Identify which cell holds the provided text, then report its [X, Y] central coordinate. 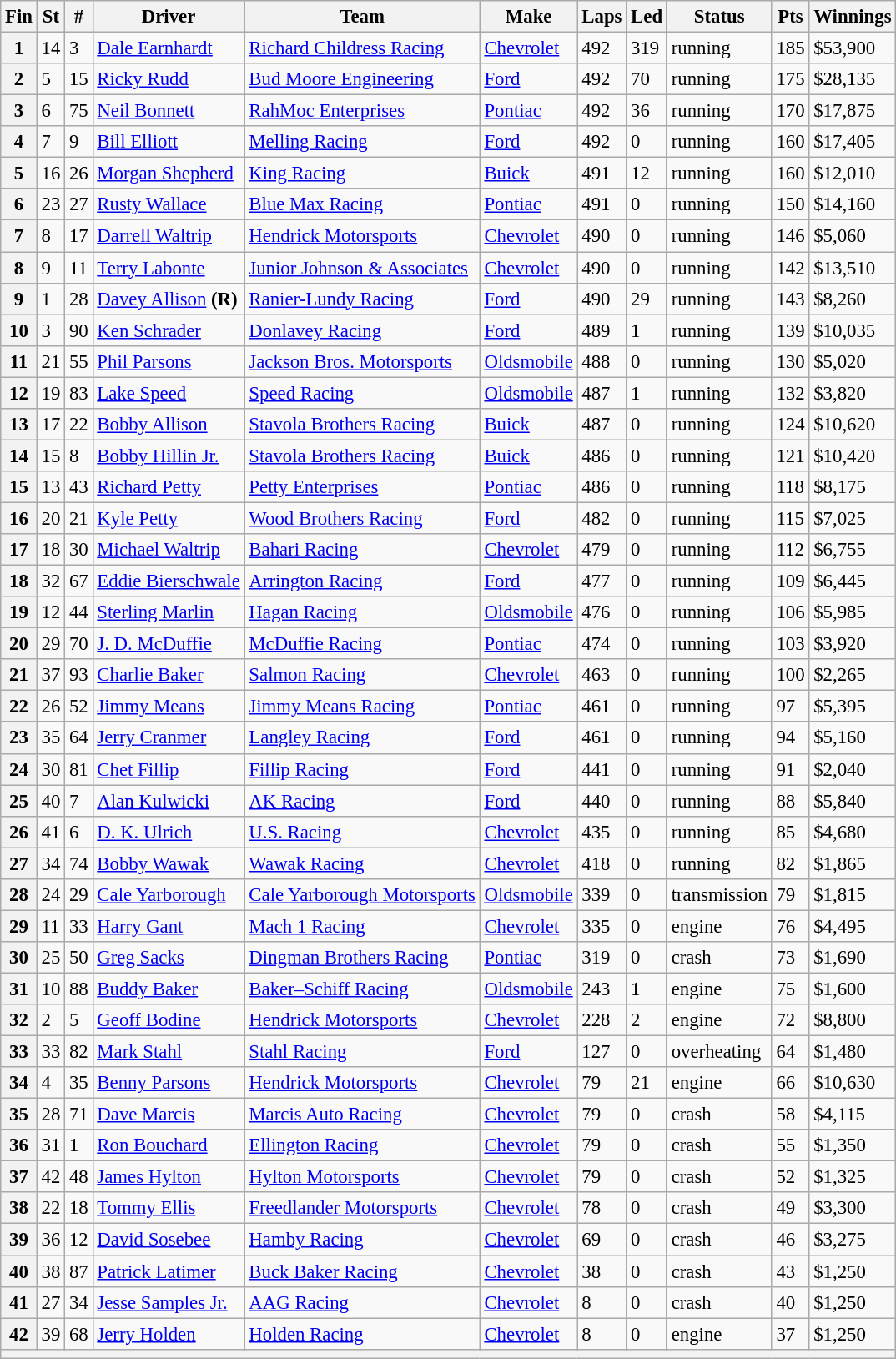
Morgan Shepherd [169, 174]
Blue Max Racing [362, 204]
76 [791, 926]
Jimmy Means Racing [362, 707]
AK Racing [362, 801]
U.S. Racing [362, 832]
$2,040 [853, 769]
489 [602, 330]
$5,395 [853, 707]
339 [602, 895]
$5,985 [853, 612]
477 [602, 581]
Buddy Baker [169, 989]
83 [78, 393]
Harry Gant [169, 926]
435 [602, 832]
$10,620 [853, 425]
73 [791, 958]
Tommy Ellis [169, 1209]
335 [602, 926]
D. K. Ulrich [169, 832]
Fillip Racing [362, 769]
Neil Bonnett [169, 111]
St [50, 17]
Eddie Bierschwale [169, 581]
243 [602, 989]
$1,815 [853, 895]
Mach 1 Racing [362, 926]
$8,175 [853, 487]
118 [791, 487]
Michael Waltrip [169, 550]
Winnings [853, 17]
Jimmy Means [169, 707]
$1,865 [853, 863]
Ken Schrader [169, 330]
$1,325 [853, 1177]
85 [791, 832]
$10,420 [853, 456]
Arrington Racing [362, 581]
228 [602, 1020]
Jackson Bros. Motorsports [362, 361]
66 [791, 1083]
Lake Speed [169, 393]
Status [719, 17]
$8,800 [853, 1020]
Hamby Racing [362, 1240]
Junior Johnson & Associates [362, 268]
$3,820 [853, 393]
72 [791, 1020]
Dingman Brothers Racing [362, 958]
Fin [19, 17]
91 [791, 769]
112 [791, 550]
Holden Racing [362, 1334]
$4,680 [853, 832]
Terry Labonte [169, 268]
418 [602, 863]
$3,920 [853, 644]
Dave Marcis [169, 1115]
Jesse Samples Jr. [169, 1302]
Greg Sacks [169, 958]
476 [602, 612]
$1,350 [853, 1145]
$14,160 [853, 204]
J. D. McDuffie [169, 644]
67 [78, 581]
$1,480 [853, 1052]
Kyle Petty [169, 518]
$4,115 [853, 1115]
$5,160 [853, 738]
440 [602, 801]
Rusty Wallace [169, 204]
87 [78, 1271]
Led [647, 17]
146 [791, 236]
58 [791, 1115]
Richard Childress Racing [362, 48]
$5,060 [853, 236]
Ranier-Lundy Racing [362, 299]
Melling Racing [362, 142]
Donlavey Racing [362, 330]
463 [602, 675]
Benny Parsons [169, 1083]
Pts [791, 17]
$6,445 [853, 581]
90 [78, 330]
175 [791, 79]
Bobby Wawak [169, 863]
103 [791, 644]
Salmon Racing [362, 675]
139 [791, 330]
King Racing [362, 174]
Wawak Racing [362, 863]
185 [791, 48]
# [78, 17]
48 [78, 1177]
Bud Moore Engineering [362, 79]
Buck Baker Racing [362, 1271]
69 [602, 1240]
143 [791, 299]
441 [602, 769]
Charlie Baker [169, 675]
Stahl Racing [362, 1052]
Mark Stahl [169, 1052]
Patrick Latimer [169, 1271]
Speed Racing [362, 393]
81 [78, 769]
93 [78, 675]
Bobby Hillin Jr. [169, 456]
Cale Yarborough Motorsports [362, 895]
115 [791, 518]
McDuffie Racing [362, 644]
130 [791, 361]
Langley Racing [362, 738]
$3,275 [853, 1240]
$12,010 [853, 174]
Wood Brothers Racing [362, 518]
$8,260 [853, 299]
97 [791, 707]
$3,300 [853, 1209]
Team [362, 17]
46 [791, 1240]
Ellington Racing [362, 1145]
$13,510 [853, 268]
170 [791, 111]
RahMoc Enterprises [362, 111]
Ron Bouchard [169, 1145]
James Hylton [169, 1177]
transmission [719, 895]
479 [602, 550]
$10,630 [853, 1083]
$5,020 [853, 361]
68 [78, 1334]
Marcis Auto Racing [362, 1115]
$5,840 [853, 801]
109 [791, 581]
49 [791, 1209]
150 [791, 204]
$4,495 [853, 926]
Alan Kulwicki [169, 801]
Bahari Racing [362, 550]
Hagan Racing [362, 612]
Phil Parsons [169, 361]
AAG Racing [362, 1302]
$53,900 [853, 48]
44 [78, 612]
124 [791, 425]
$7,025 [853, 518]
100 [791, 675]
Freedlander Motorsports [362, 1209]
Dale Earnhardt [169, 48]
74 [78, 863]
Darrell Waltrip [169, 236]
94 [791, 738]
$2,265 [853, 675]
142 [791, 268]
50 [78, 958]
$17,405 [853, 142]
overheating [719, 1052]
David Sosebee [169, 1240]
71 [78, 1115]
Richard Petty [169, 487]
Make [529, 17]
127 [602, 1052]
$28,135 [853, 79]
Geoff Bodine [169, 1020]
Laps [602, 17]
$1,690 [853, 958]
$17,875 [853, 111]
Chet Fillip [169, 769]
Jerry Cranmer [169, 738]
132 [791, 393]
Petty Enterprises [362, 487]
Bill Elliott [169, 142]
106 [791, 612]
Davey Allison (R) [169, 299]
78 [602, 1209]
Jerry Holden [169, 1334]
488 [602, 361]
Baker–Schiff Racing [362, 989]
Ricky Rudd [169, 79]
Hylton Motorsports [362, 1177]
121 [791, 456]
$6,755 [853, 550]
$1,600 [853, 989]
Sterling Marlin [169, 612]
Bobby Allison [169, 425]
Cale Yarborough [169, 895]
482 [602, 518]
$10,035 [853, 330]
Driver [169, 17]
474 [602, 644]
